Locate the cell with the specified text and output its (X, Y) center coordinate. 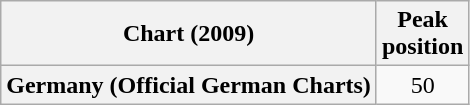
Chart (2009) (189, 34)
50 (422, 85)
Germany (Official German Charts) (189, 85)
Peakposition (422, 34)
